Find where the given text appears and provide that cell's center as (X, Y) coordinate. 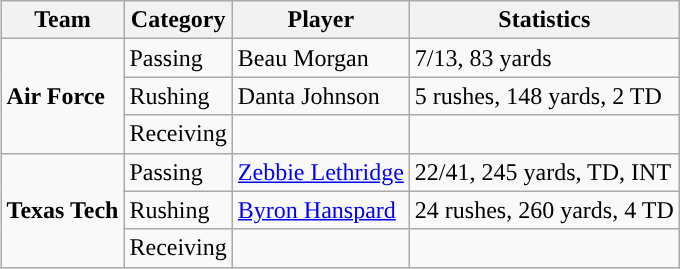
Air Force (62, 96)
Beau Morgan (320, 58)
24 rushes, 260 yards, 4 TD (544, 210)
7/13, 83 yards (544, 58)
Statistics (544, 20)
Player (320, 20)
Byron Hanspard (320, 210)
Texas Tech (62, 210)
Zebbie Lethridge (320, 172)
Danta Johnson (320, 96)
Category (178, 20)
5 rushes, 148 yards, 2 TD (544, 96)
Team (62, 20)
22/41, 245 yards, TD, INT (544, 172)
